Locate the cell with the specified text and output its [X, Y] center coordinate. 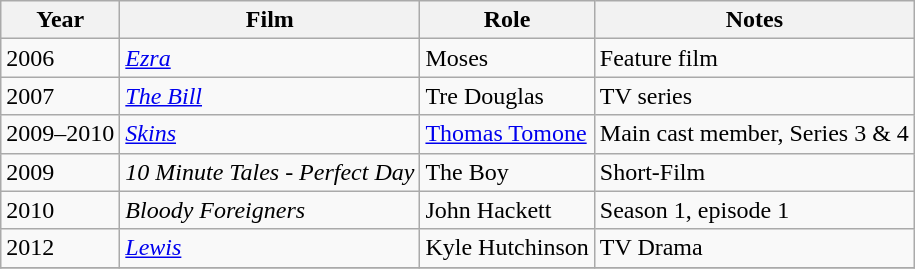
Kyle Hutchinson [507, 248]
Thomas Tomone [507, 134]
The Bill [270, 96]
Notes [754, 20]
Film [270, 20]
Tre Douglas [507, 96]
TV Drama [754, 248]
2007 [60, 96]
Season 1, episode 1 [754, 210]
Role [507, 20]
2009–2010 [60, 134]
2012 [60, 248]
2009 [60, 172]
Year [60, 20]
TV series [754, 96]
Skins [270, 134]
Lewis [270, 248]
Ezra [270, 58]
The Boy [507, 172]
Bloody Foreigners [270, 210]
Moses [507, 58]
2006 [60, 58]
Short-Film [754, 172]
2010 [60, 210]
10 Minute Tales - Perfect Day [270, 172]
John Hackett [507, 210]
Feature film [754, 58]
Main cast member, Series 3 & 4 [754, 134]
